Return the (x, y) coordinate for the center point of the cell that contains the specified text.  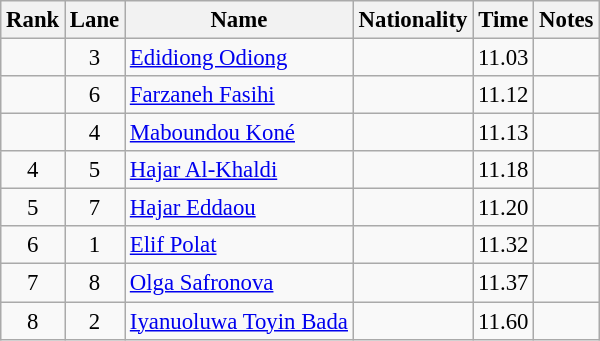
11.60 (504, 321)
Name (240, 20)
Maboundou Koné (240, 133)
2 (95, 321)
Olga Safronova (240, 283)
Rank (33, 20)
3 (95, 58)
Elif Polat (240, 245)
11.37 (504, 283)
Notes (566, 20)
11.13 (504, 133)
11.20 (504, 208)
11.03 (504, 58)
Iyanuoluwa Toyin Bada (240, 321)
11.18 (504, 170)
Nationality (412, 20)
Edidiong Odiong (240, 58)
Lane (95, 20)
Farzaneh Fasihi (240, 95)
11.12 (504, 95)
11.32 (504, 245)
Hajar Eddaou (240, 208)
Time (504, 20)
Hajar Al-Khaldi (240, 170)
1 (95, 245)
